Output the [X, Y] coordinate of the center of the cell containing the given text.  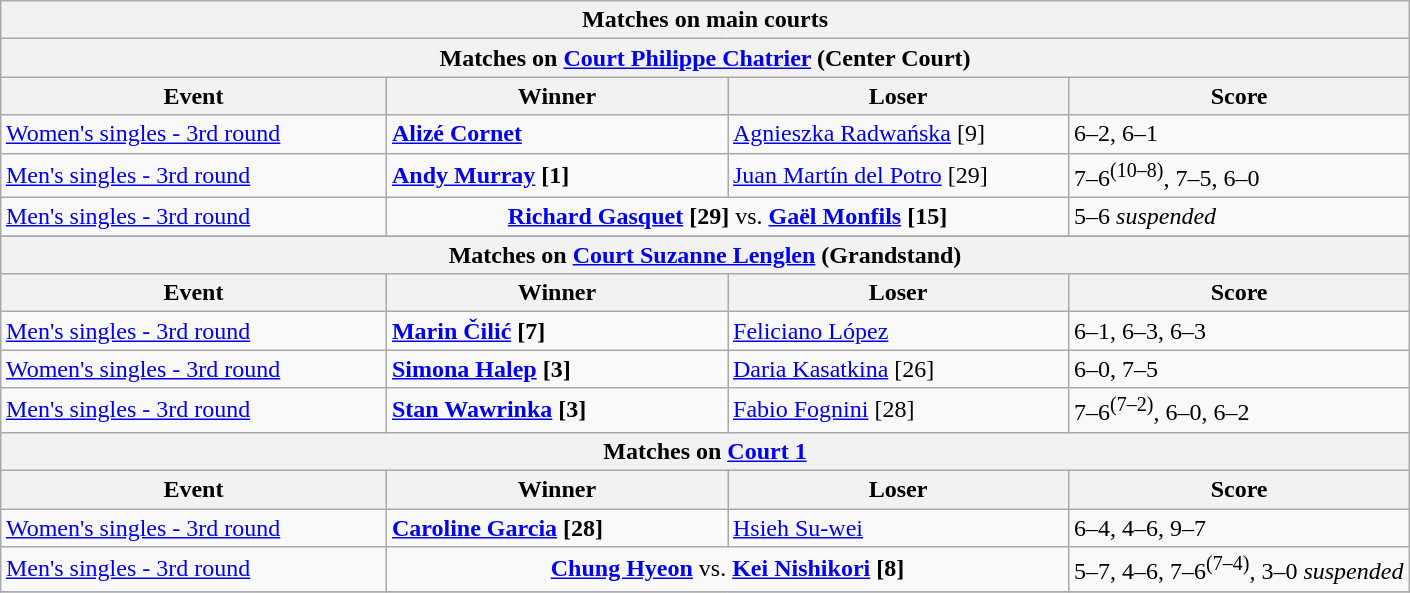
6–0, 7–5 [1240, 369]
Agnieszka Radwańska [9] [898, 134]
Matches on Court Suzanne Lenglen (Grandstand) [704, 255]
7–6(7–2), 6–0, 6–2 [1240, 410]
Caroline Garcia [28] [556, 528]
Simona Halep [3] [556, 369]
Juan Martín del Potro [29] [898, 176]
Matches on Court 1 [704, 451]
Matches on Court Philippe Chatrier (Center Court) [704, 58]
Andy Murray [1] [556, 176]
6–2, 6–1 [1240, 134]
Chung Hyeon vs. Kei Nishikori [8] [727, 570]
Fabio Fognini [28] [898, 410]
Alizé Cornet [556, 134]
7–6(10–8), 7–5, 6–0 [1240, 176]
Matches on main courts [704, 20]
5–7, 4–6, 7–6(7–4), 3–0 suspended [1240, 570]
6–1, 6–3, 6–3 [1240, 331]
Feliciano López [898, 331]
Hsieh Su-wei [898, 528]
6–4, 4–6, 9–7 [1240, 528]
Stan Wawrinka [3] [556, 410]
Marin Čilić [7] [556, 331]
Richard Gasquet [29] vs. Gaël Monfils [15] [727, 217]
Daria Kasatkina [26] [898, 369]
5–6 suspended [1240, 217]
